Capture the cell that displays the provided text and extract its [x, y] central coordinate. 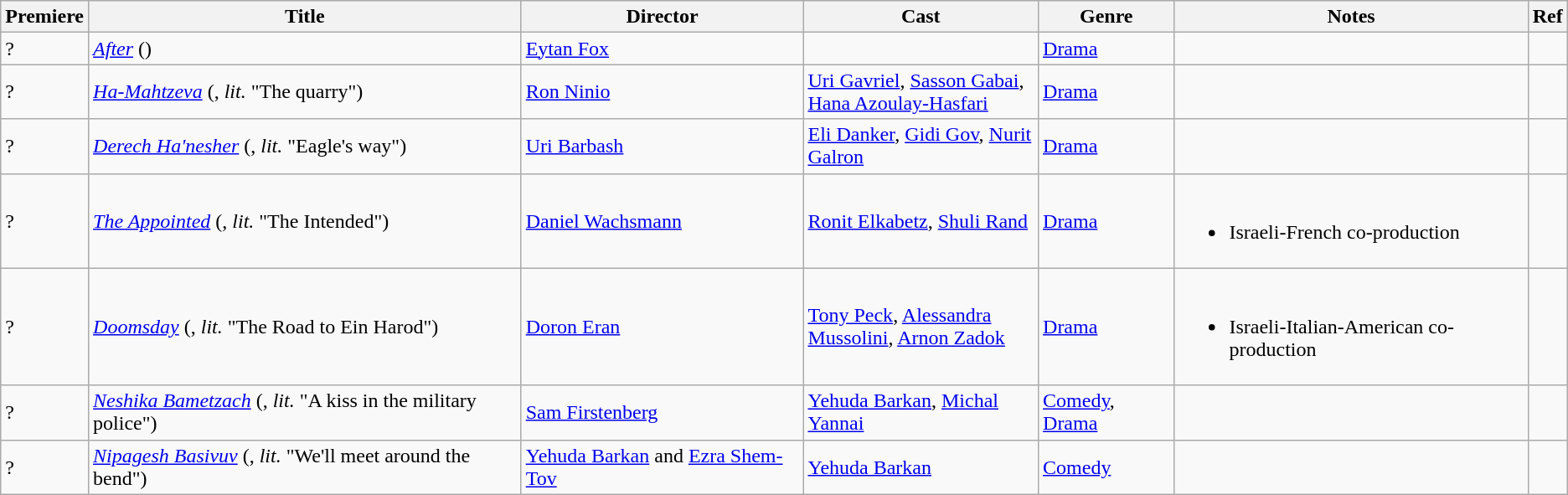
Neshika Bametzach (, lit. "A kiss in the military police") [305, 412]
Ref [1548, 17]
Eytan Fox [662, 49]
Premiere [45, 17]
Title [305, 17]
Yehuda Barkan and Ezra Shem-Tov [662, 467]
Director [662, 17]
Comedy, Drama [1106, 412]
Tony Peck, Alessandra Mussolini, Arnon Zadok [921, 327]
Doron Eran [662, 327]
Sam Firstenberg [662, 412]
Daniel Wachsmann [662, 221]
The Appointed (, lit. "The Intended") [305, 221]
Nipagesh Basivuv (, lit. "We'll meet around the bend") [305, 467]
Uri Barbash [662, 146]
Uri Gavriel, Sasson Gabai, Hana Azoulay-Hasfari [921, 92]
Genre [1106, 17]
Derech Ha'nesher (, lit. "Eagle's way") [305, 146]
Ron Ninio [662, 92]
Israeli-Italian-American co-production [1351, 327]
Cast [921, 17]
Ha-Mahtzeva (, lit. "The quarry") [305, 92]
Ronit Elkabetz, Shuli Rand [921, 221]
Notes [1351, 17]
Comedy [1106, 467]
Yehuda Barkan, Michal Yannai [921, 412]
Doomsday (, lit. "The Road to Ein Harod") [305, 327]
Israeli-French co-production [1351, 221]
After () [305, 49]
Eli Danker, Gidi Gov, Nurit Galron [921, 146]
Yehuda Barkan [921, 467]
